Scan for the cell matching the given text and deliver its [x, y] coordinate at center. 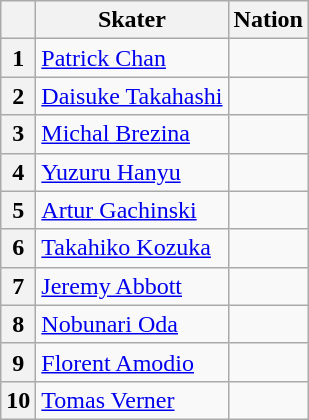
6 [18, 248]
9 [18, 362]
10 [18, 400]
Takahiko Kozuka [132, 248]
8 [18, 324]
3 [18, 134]
Florent Amodio [132, 362]
Nobunari Oda [132, 324]
Skater [132, 20]
Jeremy Abbott [132, 286]
5 [18, 210]
2 [18, 96]
1 [18, 58]
Patrick Chan [132, 58]
Nation [268, 20]
Tomas Verner [132, 400]
Yuzuru Hanyu [132, 172]
Michal Brezina [132, 134]
7 [18, 286]
4 [18, 172]
Artur Gachinski [132, 210]
Daisuke Takahashi [132, 96]
